Scan for the cell matching the given text and deliver its [X, Y] coordinate at center. 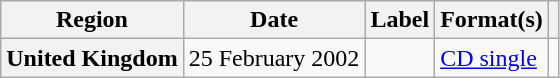
Label [400, 20]
CD single [492, 58]
25 February 2002 [274, 58]
Date [274, 20]
Format(s) [492, 20]
United Kingdom [92, 58]
Region [92, 20]
